Find where the given text appears and provide that cell's center as [X, Y] coordinate. 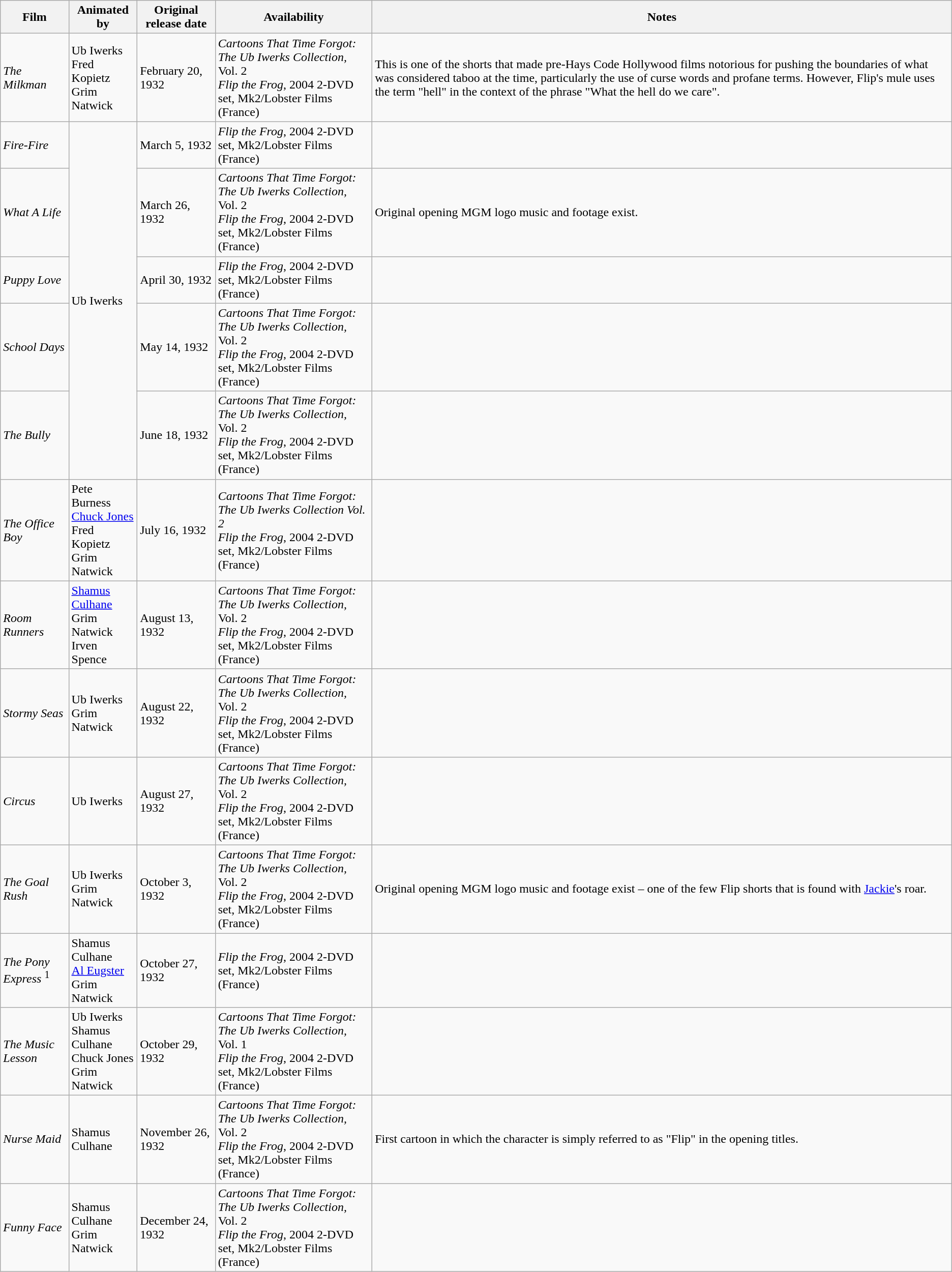
April 30, 1932 [176, 280]
December 24, 1932 [176, 1228]
The Bully [35, 435]
Room Runners [35, 625]
July 16, 1932 [176, 530]
Film [35, 17]
Notes [662, 17]
August 27, 1932 [176, 801]
Puppy Love [35, 280]
Ub IwerksShamus CulhaneChuck JonesGrim Natwick [103, 1052]
October 27, 1932 [176, 970]
The Milkman [35, 77]
Cartoons That Time Forgot: The Ub Iwerks Collection Vol. 2Flip the Frog, 2004 2-DVD set, Mk2/Lobster Films (France) [294, 530]
Shamus Culhane [103, 1139]
Nurse Maid [35, 1139]
March 5, 1932 [176, 145]
October 29, 1932 [176, 1052]
Original opening MGM logo music and footage exist. [662, 213]
Cartoons That Time Forgot: The Ub Iwerks Collection, Vol. 1Flip the Frog, 2004 2-DVD set, Mk2/Lobster Films (France) [294, 1052]
October 3, 1932 [176, 889]
The Goal Rush [35, 889]
Fire-Fire [35, 145]
Shamus CulhaneAl EugsterGrim Natwick [103, 970]
What A Life [35, 213]
Funny Face [35, 1228]
Pete BurnessChuck JonesFred KopietzGrim Natwick [103, 530]
Availability [294, 17]
School Days [35, 347]
The Pony Express 1 [35, 970]
August 13, 1932 [176, 625]
Stormy Seas [35, 713]
February 20, 1932 [176, 77]
Ub IwerksFred KopietzGrim Natwick [103, 77]
June 18, 1932 [176, 435]
Shamus CulhaneGrim NatwickIrven Spence [103, 625]
Shamus CulhaneGrim Natwick [103, 1228]
Original opening MGM logo music and footage exist – one of the few Flip shorts that is found with Jackie's roar. [662, 889]
Animated by [103, 17]
First cartoon in which the character is simply referred to as "Flip" in the opening titles. [662, 1139]
Original release date [176, 17]
Circus [35, 801]
The Office Boy [35, 530]
May 14, 1932 [176, 347]
August 22, 1932 [176, 713]
March 26, 1932 [176, 213]
November 26, 1932 [176, 1139]
The Music Lesson [35, 1052]
